Pinpoint the cell where the given text exists, returning its (x, y) midpoint coordinate. 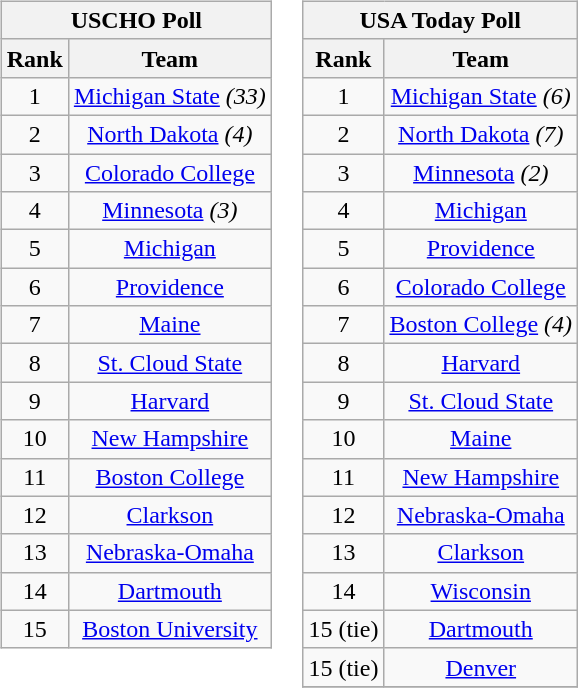
North Dakota (4) (170, 134)
USCHO Poll (136, 20)
15 (34, 629)
Minnesota (3) (170, 211)
USA Today Poll (440, 20)
Boston University (170, 629)
Boston College (170, 477)
Denver (481, 667)
Michigan State (6) (481, 96)
North Dakota (7) (481, 134)
Minnesota (2) (481, 173)
Wisconsin (481, 591)
Boston College (4) (481, 325)
Michigan State (33) (170, 96)
